Return [X, Y] of the center of cell containing provided text 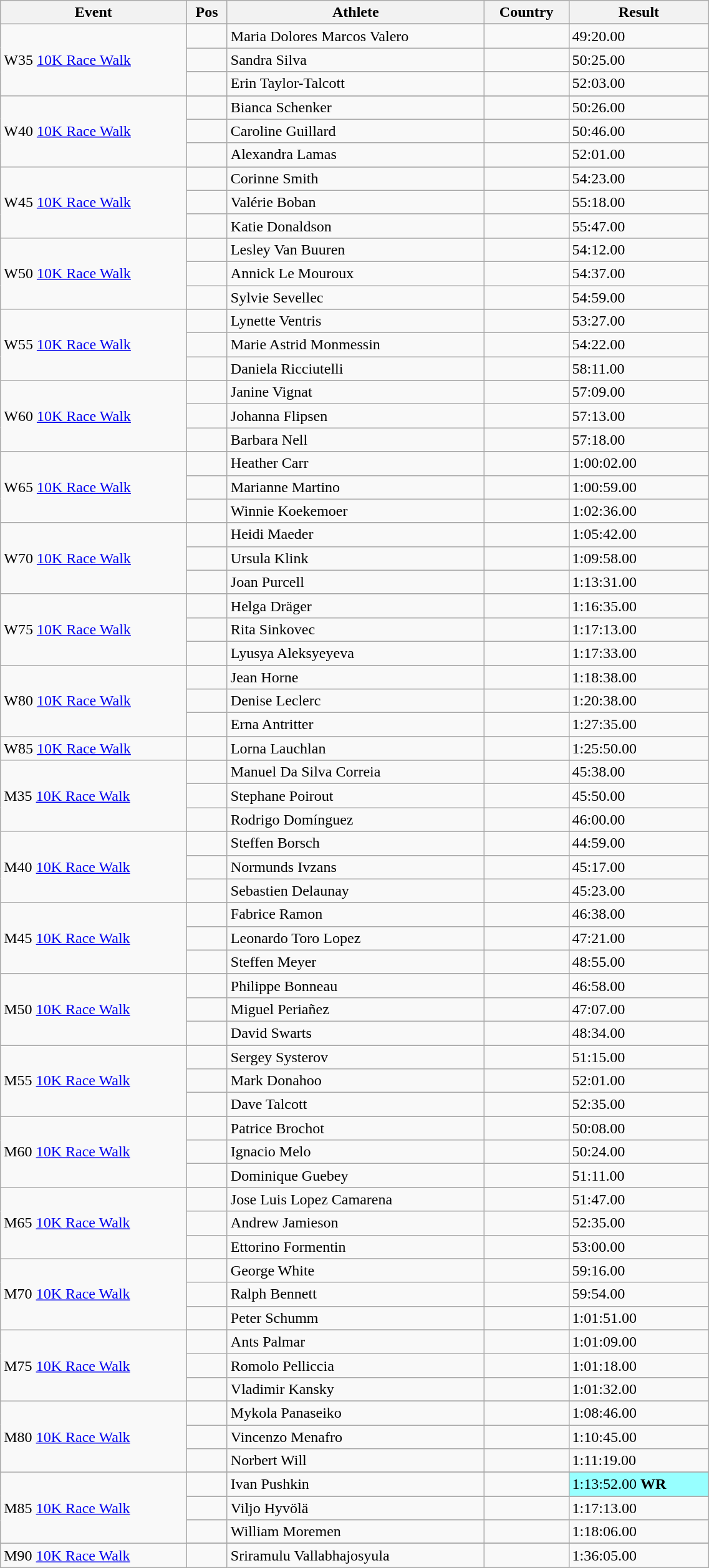
51:15.00 [639, 1057]
Caroline Guillard [355, 131]
Stephane Poirout [355, 796]
Mykola Panaseiko [355, 1413]
55:18.00 [639, 202]
Erin Taylor-Talcott [355, 84]
45:38.00 [639, 772]
1:25:50.00 [639, 748]
Dave Talcott [355, 1105]
1:10:45.00 [639, 1436]
Philippe Bonneau [355, 985]
45:23.00 [639, 891]
Viljo Hyvölä [355, 1508]
46:58.00 [639, 985]
Peter Schumm [355, 1318]
Romolo Pelliccia [355, 1365]
Barbara Nell [355, 440]
1:18:06.00 [639, 1532]
Ignacio Melo [355, 1152]
58:11.00 [639, 369]
1:02:36.00 [639, 511]
Miguel Periañez [355, 1009]
W45 10K Race Walk [94, 202]
M35 10K Race Walk [94, 796]
1:01:32.00 [639, 1389]
W85 10K Race Walk [94, 748]
1:36:05.00 [639, 1556]
Ettorino Formentin [355, 1247]
1:00:59.00 [639, 487]
1:01:09.00 [639, 1342]
W65 10K Race Walk [94, 487]
Manuel Da Silva Correia [355, 772]
53:00.00 [639, 1247]
W35 10K Race Walk [94, 60]
57:13.00 [639, 416]
W70 10K Race Walk [94, 558]
Bianca Schenker [355, 107]
48:34.00 [639, 1033]
Fabrice Ramon [355, 914]
M70 10K Race Walk [94, 1294]
George White [355, 1270]
54:12.00 [639, 249]
55:47.00 [639, 226]
52:03.00 [639, 84]
M85 10K Race Walk [94, 1508]
Norbert Will [355, 1461]
David Swarts [355, 1033]
59:54.00 [639, 1294]
Erna Antritter [355, 725]
50:08.00 [639, 1128]
57:09.00 [639, 392]
Lyusya Aleksyeyeva [355, 653]
Country [526, 12]
54:37.00 [639, 273]
Athlete [355, 12]
45:17.00 [639, 867]
Event [94, 12]
Lorna Lauchlan [355, 748]
M50 10K Race Walk [94, 1009]
Steffen Meyer [355, 962]
44:59.00 [639, 843]
1:13:31.00 [639, 582]
Vladimir Kansky [355, 1389]
M45 10K Race Walk [94, 938]
Winnie Koekemoer [355, 511]
1:11:19.00 [639, 1461]
47:07.00 [639, 1009]
1:05:42.00 [639, 535]
Rodrigo Domínguez [355, 820]
Maria Dolores Marcos Valero [355, 36]
57:18.00 [639, 440]
W75 10K Race Walk [94, 629]
46:38.00 [639, 914]
Ants Palmar [355, 1342]
Dominique Guebey [355, 1176]
Denise Leclerc [355, 701]
45:50.00 [639, 796]
1:17:33.00 [639, 653]
50:24.00 [639, 1152]
Patrice Brochot [355, 1128]
Lynette Ventris [355, 321]
Normunds Ivzans [355, 867]
Helga Dräger [355, 606]
W50 10K Race Walk [94, 273]
Sebastien Delaunay [355, 891]
Ralph Bennett [355, 1294]
54:23.00 [639, 178]
Rita Sinkovec [355, 629]
54:59.00 [639, 298]
M40 10K Race Walk [94, 867]
W80 10K Race Walk [94, 700]
47:21.00 [639, 938]
Sylvie Sevellec [355, 298]
1:01:18.00 [639, 1365]
48:55.00 [639, 962]
Sergey Systerov [355, 1057]
Johanna Flipsen [355, 416]
Jose Luis Lopez Camarena [355, 1199]
51:47.00 [639, 1199]
William Moremen [355, 1532]
Annick Le Mouroux [355, 273]
1:20:38.00 [639, 701]
Pos [207, 12]
Corinne Smith [355, 178]
Sriramulu Vallabhajosyula [355, 1556]
M55 10K Race Walk [94, 1081]
Daniela Ricciutelli [355, 369]
Vincenzo Menafro [355, 1436]
W40 10K Race Walk [94, 131]
1:18:38.00 [639, 677]
51:11.00 [639, 1176]
Ursula Klink [355, 558]
W60 10K Race Walk [94, 416]
Andrew Jamieson [355, 1223]
M90 10K Race Walk [94, 1556]
1:27:35.00 [639, 725]
Result [639, 12]
46:00.00 [639, 820]
Steffen Borsch [355, 843]
50:26.00 [639, 107]
1:09:58.00 [639, 558]
Lesley Van Buuren [355, 249]
1:08:46.00 [639, 1413]
59:16.00 [639, 1270]
Katie Donaldson [355, 226]
1:16:35.00 [639, 606]
Leonardo Toro Lopez [355, 938]
1:13:52.00 WR [639, 1484]
49:20.00 [639, 36]
Sandra Silva [355, 60]
M75 10K Race Walk [94, 1365]
Marianne Martino [355, 487]
Joan Purcell [355, 582]
Valérie Boban [355, 202]
1:00:02.00 [639, 463]
Jean Horne [355, 677]
Heidi Maeder [355, 535]
Alexandra Lamas [355, 155]
M65 10K Race Walk [94, 1223]
50:46.00 [639, 131]
53:27.00 [639, 321]
Ivan Pushkin [355, 1484]
Heather Carr [355, 463]
Mark Donahoo [355, 1081]
M60 10K Race Walk [94, 1152]
Marie Astrid Monmessin [355, 345]
54:22.00 [639, 345]
50:25.00 [639, 60]
1:01:51.00 [639, 1318]
Janine Vignat [355, 392]
M80 10K Race Walk [94, 1436]
W55 10K Race Walk [94, 345]
